Extract the [x, y] coordinate from the center of the cell holding the provided text.  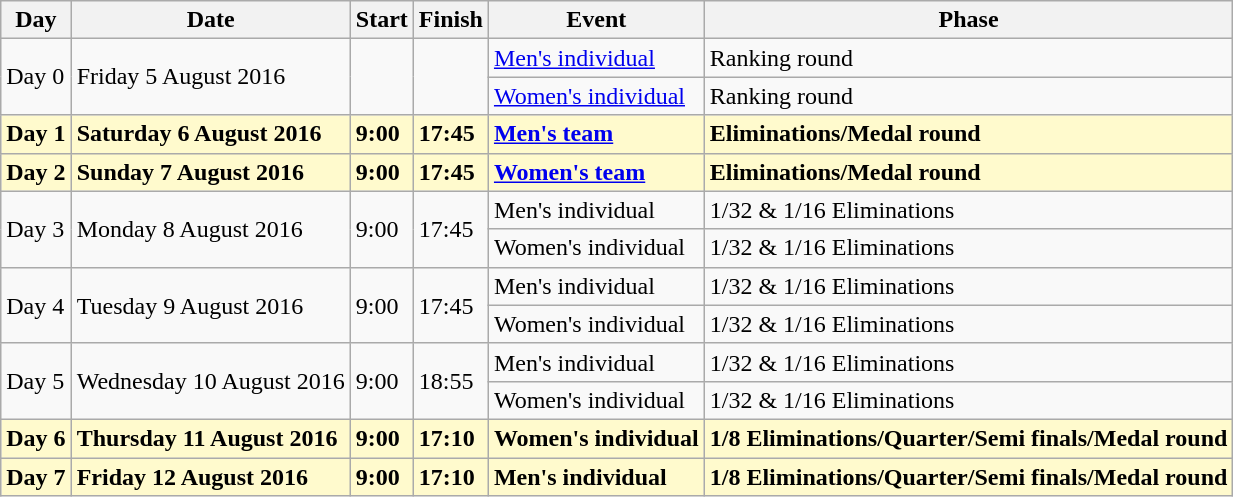
Monday 8 August 2016 [210, 229]
Wednesday 10 August 2016 [210, 381]
Start [382, 20]
Date [210, 20]
Day 5 [36, 381]
Phase [968, 20]
Men's team [596, 134]
Sunday 7 August 2016 [210, 172]
Day 4 [36, 305]
Day 6 [36, 438]
Friday 5 August 2016 [210, 77]
Finish [450, 20]
Saturday 6 August 2016 [210, 134]
Day [36, 20]
Day 3 [36, 229]
18:55 [450, 381]
Day 0 [36, 77]
Friday 12 August 2016 [210, 477]
Day 7 [36, 477]
Thursday 11 August 2016 [210, 438]
Women's team [596, 172]
Event [596, 20]
Tuesday 9 August 2016 [210, 305]
Day 1 [36, 134]
Day 2 [36, 172]
